Find where the given text appears and provide that cell's center as (x, y) coordinate. 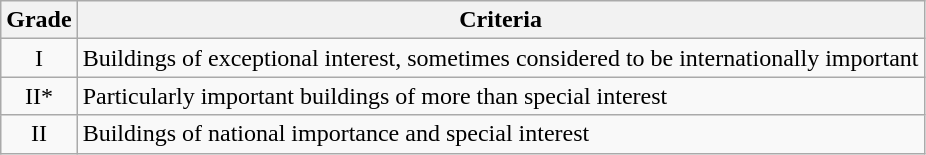
II* (39, 96)
II (39, 134)
I (39, 58)
Particularly important buildings of more than special interest (500, 96)
Criteria (500, 20)
Grade (39, 20)
Buildings of exceptional interest, sometimes considered to be internationally important (500, 58)
Buildings of national importance and special interest (500, 134)
